Extract the [X, Y] coordinate from the center of the cell holding the provided text.  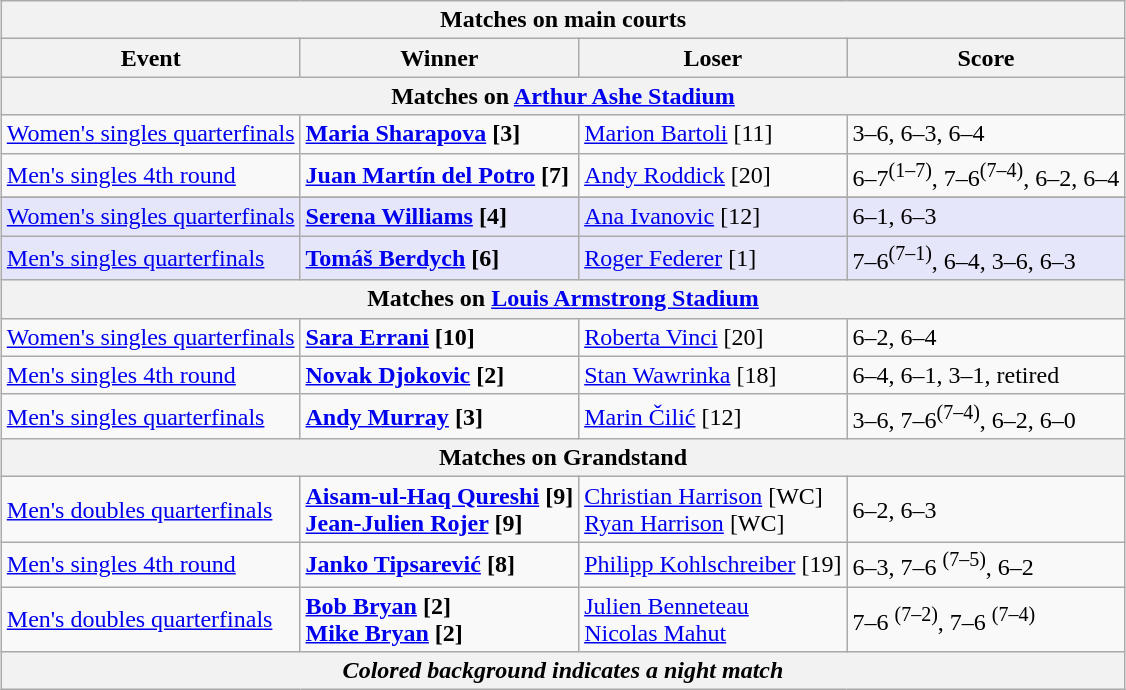
6–3, 7–6 (7–5), 6–2 [986, 564]
6–2, 6–3 [986, 510]
Philipp Kohlschreiber [19] [713, 564]
Janko Tipsarević [8] [440, 564]
Juan Martín del Potro [7] [440, 176]
3–6, 7–6(7–4), 6–2, 6–0 [986, 416]
Stan Wawrinka [18] [713, 375]
Julien Benneteau Nicolas Mahut [713, 620]
Score [986, 58]
Colored background indicates a night match [562, 671]
Sara Errani [10] [440, 337]
3–6, 6–3, 6–4 [986, 134]
Bob Bryan [2] Mike Bryan [2] [440, 620]
6–1, 6–3 [986, 217]
Loser [713, 58]
Matches on Louis Armstrong Stadium [562, 299]
6–4, 6–1, 3–1, retired [986, 375]
Marion Bartoli [11] [713, 134]
Andy Roddick [20] [713, 176]
7–6(7–1), 6–4, 3–6, 6–3 [986, 258]
Christian Harrison [WC] Ryan Harrison [WC] [713, 510]
Tomáš Berdych [6] [440, 258]
6–7(1–7), 7–6(7–4), 6–2, 6–4 [986, 176]
Marin Čilić [12] [713, 416]
Serena Williams [4] [440, 217]
Event [150, 58]
Roberta Vinci [20] [713, 337]
Matches on Arthur Ashe Stadium [562, 96]
Aisam-ul-Haq Qureshi [9] Jean-Julien Rojer [9] [440, 510]
7–6 (7–2), 7–6 (7–4) [986, 620]
Andy Murray [3] [440, 416]
Novak Djokovic [2] [440, 375]
Winner [440, 58]
Maria Sharapova [3] [440, 134]
Ana Ivanovic [12] [713, 217]
Matches on main courts [562, 20]
6–2, 6–4 [986, 337]
Matches on Grandstand [562, 458]
Roger Federer [1] [713, 258]
